Output the [X, Y] coordinate of the center of the cell containing the given text.  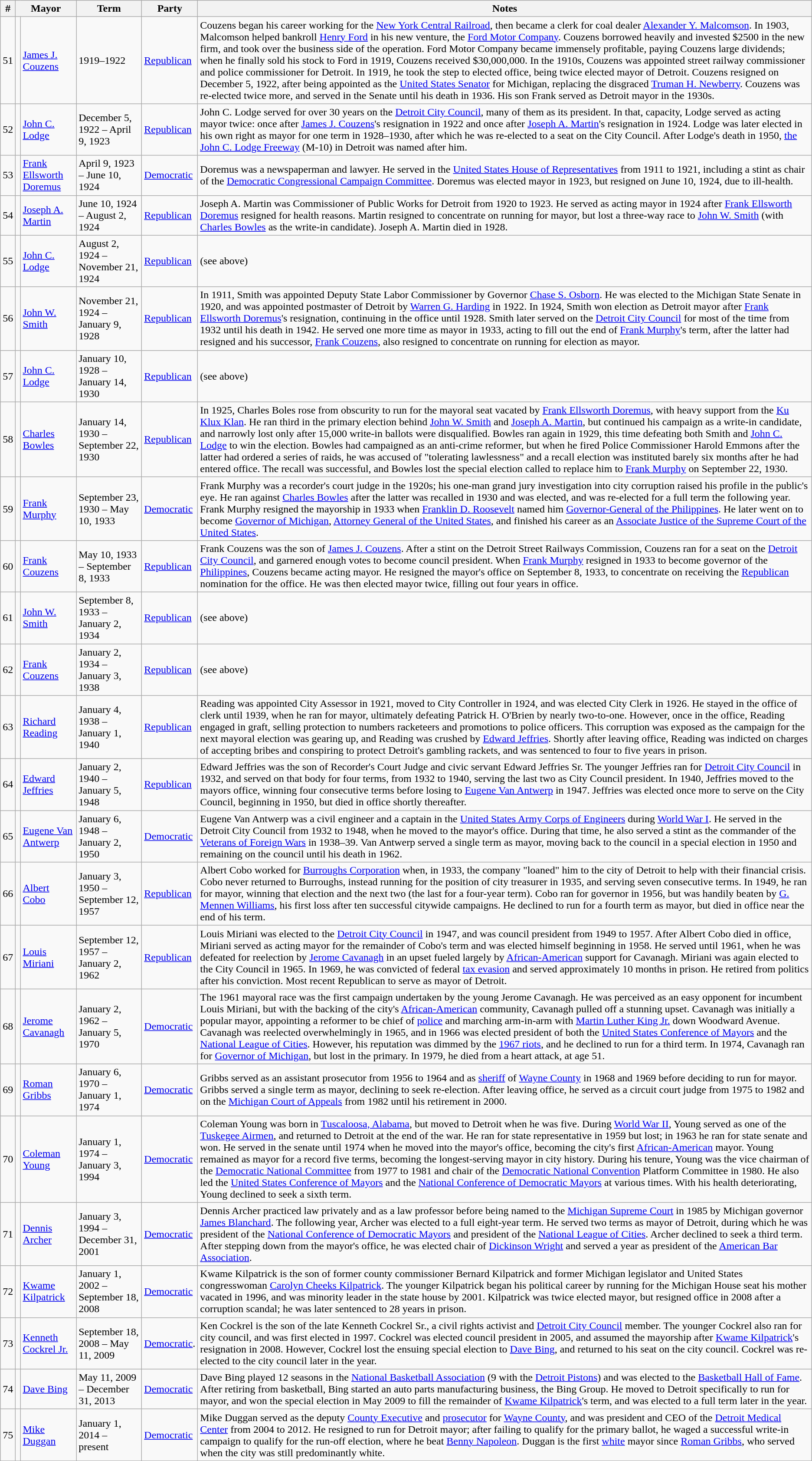
62 [8, 670]
74 [8, 1389]
Kenneth Cockrel Jr. [49, 1343]
57 [8, 376]
72 [8, 1291]
January 6, 1948 – January 2, 1950 [109, 837]
53 [8, 175]
52 [8, 129]
61 [8, 618]
69 [8, 1090]
August 2, 1924 – November 21, 1924 [109, 261]
73 [8, 1343]
September 23, 1930 – May 10, 1933 [109, 509]
75 [8, 1435]
Mike Duggan [49, 1435]
54 [8, 215]
June 10, 1924 – August 2, 1924 [109, 215]
60 [8, 566]
January 4, 1938 – January 1, 1940 [109, 727]
January 2, 1934 – January 3, 1938 [109, 670]
Mayor [46, 9]
1919–1922 [109, 60]
January 14, 1930 – September 22, 1930 [109, 439]
Eugene Van Antwerp [49, 837]
James J. Couzens [49, 60]
Joseph A. Martin [49, 215]
September 8, 1933 – January 2, 1934 [109, 618]
Dave Bing [49, 1389]
55 [8, 261]
51 [8, 60]
January 2, 1940 – January 5, 1948 [109, 785]
Roman Gribbs [49, 1090]
63 [8, 727]
November 21, 1924 – January 9, 1928 [109, 318]
Term [109, 9]
66 [8, 894]
January 10, 1928 – January 14, 1930 [109, 376]
April 9, 1923 – June 10, 1924 [109, 175]
Albert Cobo [49, 894]
January 6, 1970 – January 1, 1974 [109, 1090]
Frank Ellsworth Doremus [49, 175]
59 [8, 509]
56 [8, 318]
January 3, 1950 – September 12, 1957 [109, 894]
January 1, 2002 – September 18, 2008 [109, 1291]
January 1, 2014 – present [109, 1435]
Jerome Cavanagh [49, 1027]
Notes [505, 9]
Coleman Young [49, 1159]
May 11, 2009 – December 31, 2013 [109, 1389]
# [8, 9]
67 [8, 957]
Edward Jeffries [49, 785]
70 [8, 1159]
May 10, 1933 – September 8, 1933 [109, 566]
January 3, 1994 – December 31, 2001 [109, 1234]
Richard Reading [49, 727]
71 [8, 1234]
September 18, 2008 – May 11, 2009 [109, 1343]
Kwame Kilpatrick [49, 1291]
December 5, 1922 – April 9, 1923 [109, 129]
January 2, 1962 – January 5, 1970 [109, 1027]
Charles Bowles [49, 439]
68 [8, 1027]
65 [8, 837]
January 1, 1974 – January 3, 1994 [109, 1159]
September 12, 1957 – January 2, 1962 [109, 957]
Democratic. [170, 1343]
Dennis Archer [49, 1234]
Party [170, 9]
64 [8, 785]
Frank Murphy [49, 509]
58 [8, 439]
Louis Miriani [49, 957]
